Return (X, Y) of the center of cell containing provided text 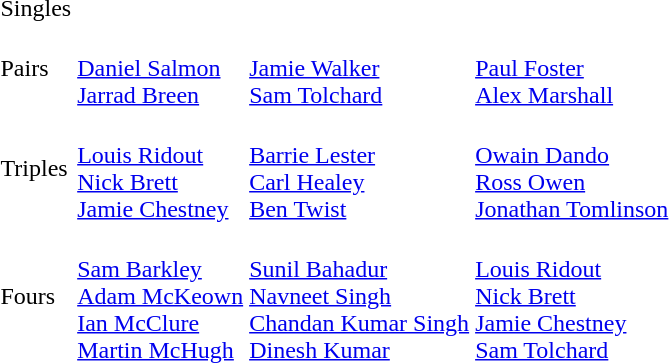
Louis RidoutNick BrettJamie Chestney (160, 168)
Jamie WalkerSam Tolchard (360, 68)
Daniel SalmonJarrad Breen (160, 68)
Barrie LesterCarl HealeyBen Twist (360, 168)
